Search for the cell housing the specified text and yield its [X, Y] center coordinate. 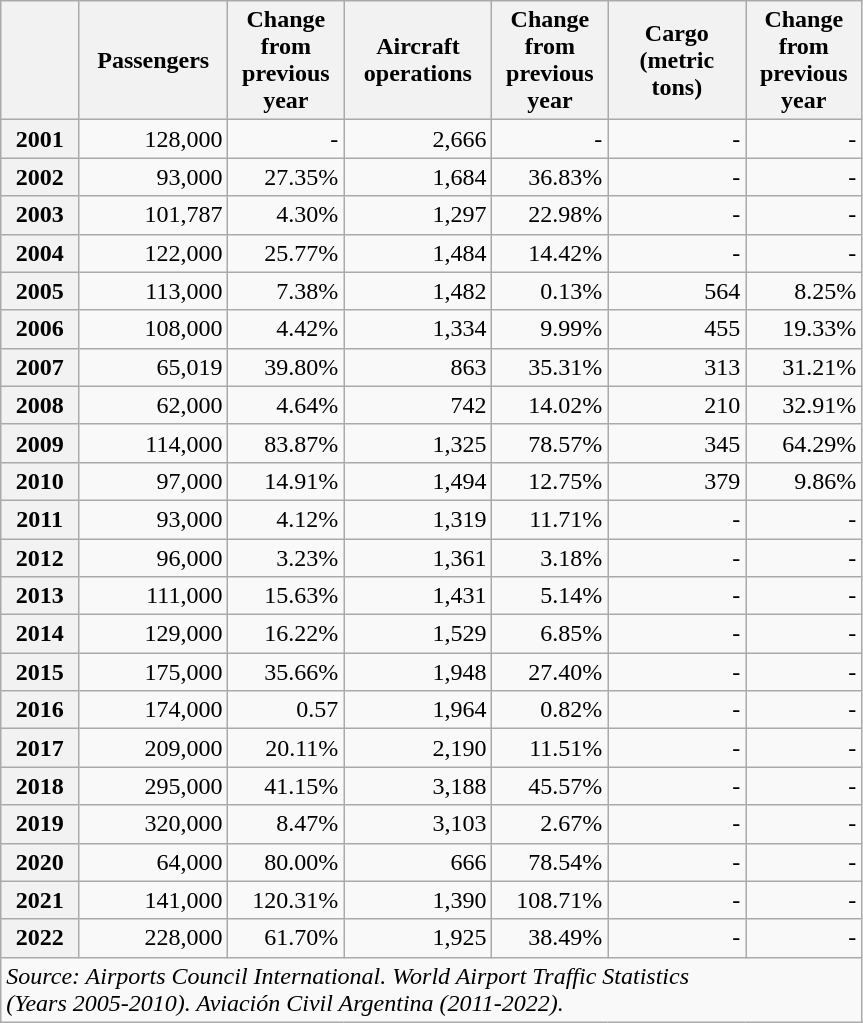
39.80% [286, 367]
4.42% [286, 329]
2006 [40, 329]
64.29% [804, 443]
295,000 [154, 786]
Source: Airports Council International. World Airport Traffic Statistics(Years 2005-2010). Aviación Civil Argentina (2011-2022). [432, 990]
62,000 [154, 405]
2008 [40, 405]
108.71% [550, 900]
1,529 [418, 634]
210 [677, 405]
742 [418, 405]
11.71% [550, 519]
320,000 [154, 824]
61.70% [286, 938]
8.25% [804, 291]
228,000 [154, 938]
129,000 [154, 634]
78.54% [550, 862]
25.77% [286, 253]
2001 [40, 139]
32.91% [804, 405]
122,000 [154, 253]
113,000 [154, 291]
313 [677, 367]
455 [677, 329]
2005 [40, 291]
65,019 [154, 367]
0.82% [550, 710]
14.02% [550, 405]
863 [418, 367]
Cargo(metric tons) [677, 60]
174,000 [154, 710]
120.31% [286, 900]
209,000 [154, 748]
2013 [40, 596]
Passengers [154, 60]
114,000 [154, 443]
2014 [40, 634]
22.98% [550, 215]
1,319 [418, 519]
14.42% [550, 253]
2017 [40, 748]
141,000 [154, 900]
1,484 [418, 253]
3.23% [286, 557]
96,000 [154, 557]
2003 [40, 215]
6.85% [550, 634]
2021 [40, 900]
9.86% [804, 481]
97,000 [154, 481]
3,188 [418, 786]
175,000 [154, 672]
8.47% [286, 824]
1,361 [418, 557]
7.38% [286, 291]
564 [677, 291]
1,431 [418, 596]
1,390 [418, 900]
2022 [40, 938]
1,494 [418, 481]
1,948 [418, 672]
12.75% [550, 481]
0.13% [550, 291]
16.22% [286, 634]
35.31% [550, 367]
2011 [40, 519]
64,000 [154, 862]
1,334 [418, 329]
2012 [40, 557]
2015 [40, 672]
20.11% [286, 748]
101,787 [154, 215]
1,482 [418, 291]
2019 [40, 824]
80.00% [286, 862]
1,325 [418, 443]
2002 [40, 177]
345 [677, 443]
2.67% [550, 824]
2,666 [418, 139]
2016 [40, 710]
14.91% [286, 481]
11.51% [550, 748]
36.83% [550, 177]
1,964 [418, 710]
45.57% [550, 786]
111,000 [154, 596]
Aircraft operations [418, 60]
78.57% [550, 443]
83.87% [286, 443]
4.64% [286, 405]
38.49% [550, 938]
2007 [40, 367]
27.35% [286, 177]
2018 [40, 786]
4.30% [286, 215]
1,684 [418, 177]
2009 [40, 443]
2020 [40, 862]
2,190 [418, 748]
0.57 [286, 710]
128,000 [154, 139]
31.21% [804, 367]
666 [418, 862]
3,103 [418, 824]
27.40% [550, 672]
1,297 [418, 215]
9.99% [550, 329]
15.63% [286, 596]
35.66% [286, 672]
5.14% [550, 596]
41.15% [286, 786]
19.33% [804, 329]
4.12% [286, 519]
3.18% [550, 557]
1,925 [418, 938]
2010 [40, 481]
108,000 [154, 329]
2004 [40, 253]
379 [677, 481]
